Extract the [x, y] coordinate from the center of the cell holding the provided text.  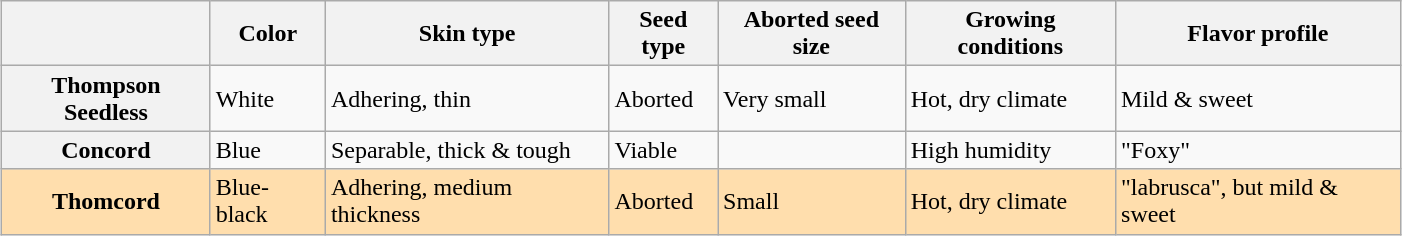
"labrusca", but mild & sweet [1258, 202]
Growing conditions [1010, 34]
Very small [812, 98]
Flavor profile [1258, 34]
Blue [268, 150]
Skin type [467, 34]
Separable, thick & tough [467, 150]
Thompson Seedless [106, 98]
Adhering, thin [467, 98]
Aborted seed size [812, 34]
Small [812, 202]
Viable [664, 150]
Mild & sweet [1258, 98]
Concord [106, 150]
"Foxy" [1258, 150]
Color [268, 34]
High humidity [1010, 150]
Thomcord [106, 202]
Blue-black [268, 202]
Adhering, medium thickness [467, 202]
White [268, 98]
Seed type [664, 34]
